From the cell containing the given text, extract its center point as [x, y] coordinate. 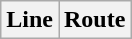
Line [30, 20]
Route [94, 20]
